For the text-containing cell, return its midpoint in [x, y] coordinate format. 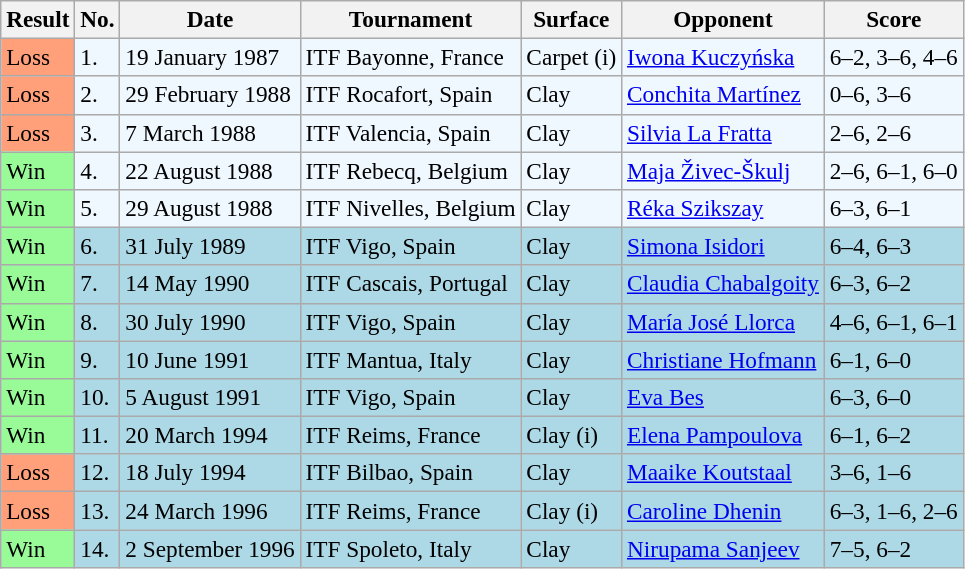
Score [894, 19]
Carpet (i) [572, 57]
10 June 1991 [210, 359]
20 March 1994 [210, 435]
6–1, 6–0 [894, 359]
14 May 1990 [210, 284]
ITF Spoleto, Italy [410, 548]
Silvia La Fratta [724, 133]
Maja Živec-Škulj [724, 170]
Claudia Chabalgoity [724, 284]
Elena Pampoulova [724, 435]
No. [98, 19]
6. [98, 246]
Réka Szikszay [724, 208]
6–3, 6–0 [894, 397]
18 July 1994 [210, 473]
Christiane Hofmann [724, 359]
5. [98, 208]
Result [38, 19]
29 February 1988 [210, 95]
4. [98, 170]
María José Llorca [724, 322]
ITF Bilbao, Spain [410, 473]
ITF Cascais, Portugal [410, 284]
ITF Rebecq, Belgium [410, 170]
Eva Bes [724, 397]
ITF Nivelles, Belgium [410, 208]
Conchita Martínez [724, 95]
1. [98, 57]
3. [98, 133]
11. [98, 435]
ITF Rocafort, Spain [410, 95]
Maaike Koutstaal [724, 473]
Date [210, 19]
9. [98, 359]
19 January 1987 [210, 57]
14. [98, 548]
2–6, 2–6 [894, 133]
Nirupama Sanjeev [724, 548]
6–4, 6–3 [894, 246]
2. [98, 95]
3–6, 1–6 [894, 473]
31 July 1989 [210, 246]
Surface [572, 19]
12. [98, 473]
Simona Isidori [724, 246]
0–6, 3–6 [894, 95]
30 July 1990 [210, 322]
4–6, 6–1, 6–1 [894, 322]
ITF Mantua, Italy [410, 359]
22 August 1988 [210, 170]
7–5, 6–2 [894, 548]
Tournament [410, 19]
5 August 1991 [210, 397]
6–2, 3–6, 4–6 [894, 57]
7 March 1988 [210, 133]
Opponent [724, 19]
10. [98, 397]
Caroline Dhenin [724, 510]
6–3, 6–2 [894, 284]
24 March 1996 [210, 510]
2–6, 6–1, 6–0 [894, 170]
2 September 1996 [210, 548]
6–1, 6–2 [894, 435]
ITF Valencia, Spain [410, 133]
29 August 1988 [210, 208]
6–3, 6–1 [894, 208]
6–3, 1–6, 2–6 [894, 510]
Iwona Kuczyńska [724, 57]
13. [98, 510]
8. [98, 322]
7. [98, 284]
ITF Bayonne, France [410, 57]
